Return the [x, y] coordinate for the center point of the cell that contains the specified text.  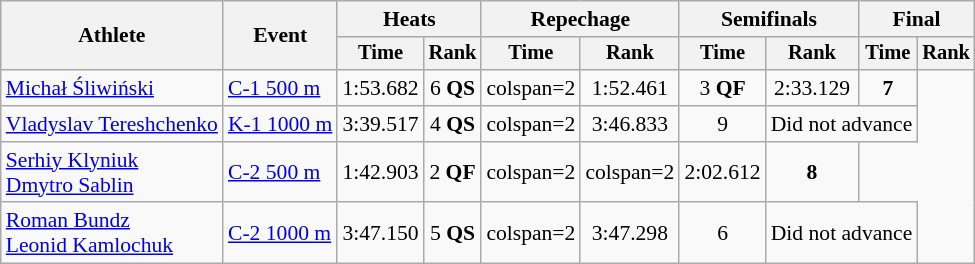
C-2 1000 m [280, 234]
Semifinals [768, 19]
6 QS [453, 88]
7 [888, 88]
1:53.682 [380, 88]
2:33.129 [812, 88]
Roman Bundz Leonid Kamlochuk [112, 234]
6 [722, 234]
C-1 500 m [280, 88]
K-1 1000 m [280, 124]
3:47.150 [380, 234]
2:02.612 [722, 172]
5 QS [453, 234]
8 [812, 172]
Final [916, 19]
Athlete [112, 36]
Serhiy Klyniuk Dmytro Sablin [112, 172]
Event [280, 36]
Heats [409, 19]
3:46.833 [630, 124]
Vladyslav Tereshchenko [112, 124]
3:39.517 [380, 124]
Repechage [580, 19]
2 QF [453, 172]
Michał Śliwiński [112, 88]
1:52.461 [630, 88]
1:42.903 [380, 172]
3 QF [722, 88]
4 QS [453, 124]
9 [722, 124]
3:47.298 [630, 234]
C-2 500 m [280, 172]
